Scan for the cell matching the given text and deliver its (X, Y) coordinate at center. 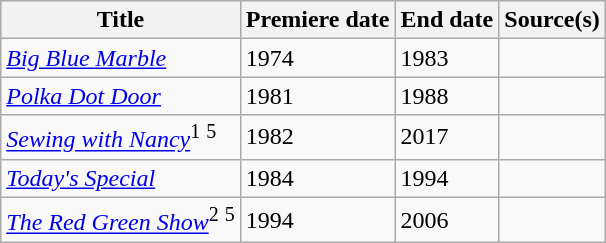
1981 (318, 96)
1983 (447, 58)
1982 (318, 138)
Polka Dot Door (120, 96)
2006 (447, 220)
The Red Green Show2 5 (120, 220)
Source(s) (552, 20)
2017 (447, 138)
Sewing with Nancy1 5 (120, 138)
Title (120, 20)
1974 (318, 58)
1984 (318, 178)
Today's Special (120, 178)
1988 (447, 96)
Premiere date (318, 20)
Big Blue Marble (120, 58)
End date (447, 20)
